Find where the given text appears and provide that cell's center as (x, y) coordinate. 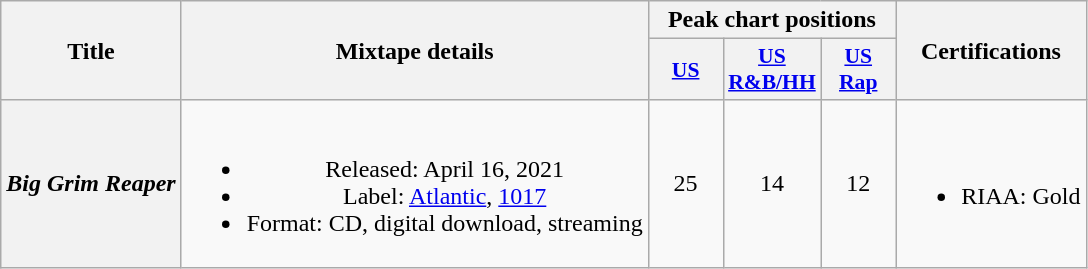
USR&B/HH (772, 70)
RIAA: Gold (991, 184)
Mixtape details (414, 50)
Certifications (991, 50)
Released: April 16, 2021Label: Atlantic, 1017Format: CD, digital download, streaming (414, 184)
Title (91, 50)
Peak chart positions (772, 20)
US (686, 70)
12 (858, 184)
25 (686, 184)
USRap (858, 70)
14 (772, 184)
Big Grim Reaper (91, 184)
